Search for the cell housing the specified text and yield its [X, Y] center coordinate. 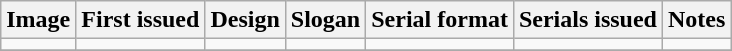
Image [38, 20]
Slogan [325, 20]
Serial format [440, 20]
First issued [140, 20]
Notes [696, 20]
Serials issued [588, 20]
Design [245, 20]
